Search for the cell housing the specified text and yield its [X, Y] center coordinate. 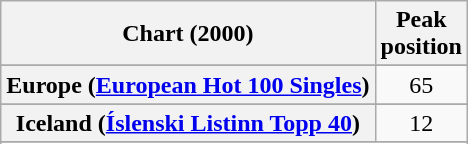
65 [421, 85]
Peakposition [421, 34]
12 [421, 123]
Europe (European Hot 100 Singles) [188, 85]
Iceland (Íslenski Listinn Topp 40) [188, 123]
Chart (2000) [188, 34]
